Extract the [x, y] coordinate from the center of the cell holding the provided text.  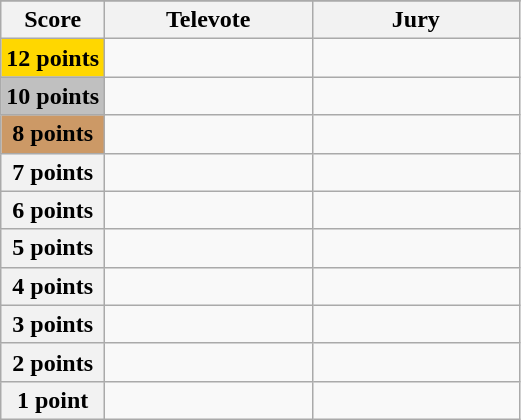
7 points [53, 172]
5 points [53, 248]
4 points [53, 286]
12 points [53, 58]
Jury [416, 20]
6 points [53, 210]
10 points [53, 96]
2 points [53, 362]
Score [53, 20]
1 point [53, 400]
8 points [53, 134]
Televote [209, 20]
3 points [53, 324]
